Identify which cell holds the provided text, then report its (X, Y) central coordinate. 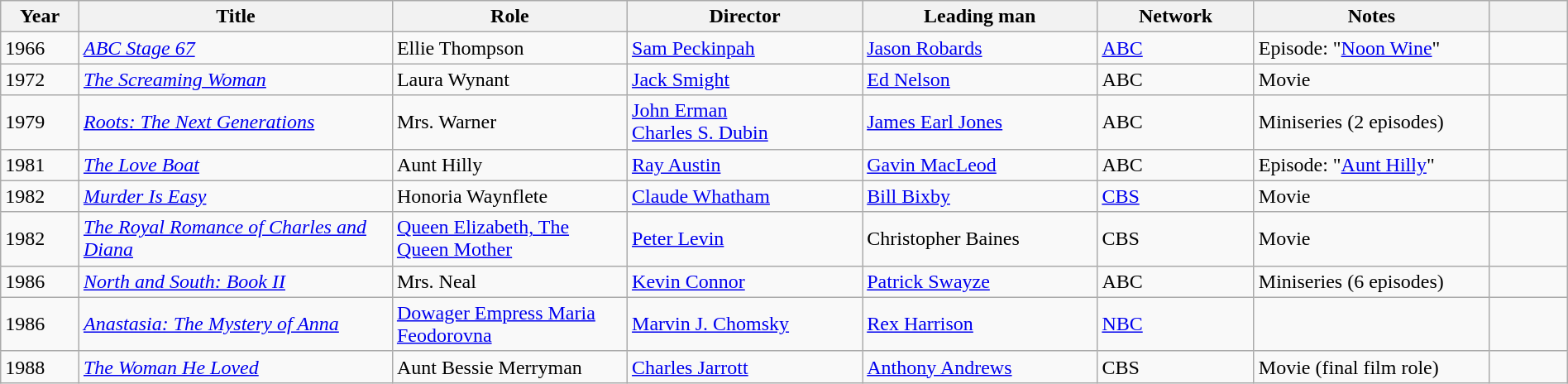
1972 (40, 79)
Rex Harrison (980, 324)
Bill Bixby (980, 196)
Ray Austin (745, 165)
ABC Stage 67 (235, 48)
The Woman He Loved (235, 367)
Jack Smight (745, 79)
Episode: "Noon Wine" (1371, 48)
NBC (1176, 324)
1981 (40, 165)
Director (745, 17)
Murder Is Easy (235, 196)
Anastasia: The Mystery of Anna (235, 324)
1988 (40, 367)
Miniseries (6 episodes) (1371, 281)
Marvin J. Chomsky (745, 324)
The Royal Romance of Charles and Diana (235, 238)
Laura Wynant (509, 79)
Christopher Baines (980, 238)
Aunt Bessie Merryman (509, 367)
Kevin Connor (745, 281)
Claude Whatham (745, 196)
Anthony Andrews (980, 367)
Miniseries (2 episodes) (1371, 122)
Charles Jarrott (745, 367)
Network (1176, 17)
Mrs. Neal (509, 281)
Sam Peckinpah (745, 48)
North and South: Book II (235, 281)
Aunt Hilly (509, 165)
The Love Boat (235, 165)
The Screaming Woman (235, 79)
Episode: "Aunt Hilly" (1371, 165)
Movie (final film role) (1371, 367)
John ErmanCharles S. Dubin (745, 122)
Title (235, 17)
1979 (40, 122)
Leading man (980, 17)
Queen Elizabeth, The Queen Mother (509, 238)
Notes (1371, 17)
Ed Nelson (980, 79)
Ellie Thompson (509, 48)
Gavin MacLeod (980, 165)
Honoria Waynflete (509, 196)
Jason Robards (980, 48)
Dowager Empress Maria Feodorovna (509, 324)
Peter Levin (745, 238)
Mrs. Warner (509, 122)
Roots: The Next Generations (235, 122)
Role (509, 17)
Patrick Swayze (980, 281)
James Earl Jones (980, 122)
1966 (40, 48)
Year (40, 17)
